Output the (x, y) coordinate of the center of the cell containing the given text.  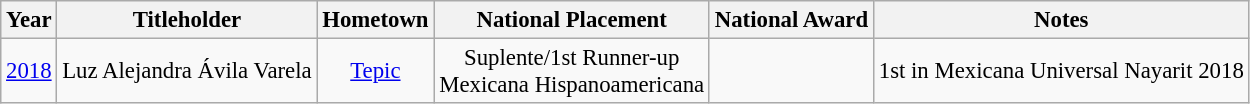
Tepic (376, 72)
National Placement (572, 20)
Year (29, 20)
Luz Alejandra Ávila Varela (187, 72)
1st in Mexicana Universal Nayarit 2018 (1061, 72)
Titleholder (187, 20)
Notes (1061, 20)
National Award (791, 20)
Suplente/1st Runner-upMexicana Hispanoamericana (572, 72)
Hometown (376, 20)
2018 (29, 72)
